Locate the cell with the specified text and output its (X, Y) center coordinate. 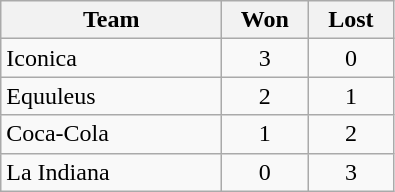
La Indiana (112, 172)
Coca-Cola (112, 134)
Team (112, 20)
Lost (351, 20)
Equuleus (112, 96)
Iconica (112, 58)
Won (265, 20)
